Capture the cell that displays the provided text and extract its [X, Y] central coordinate. 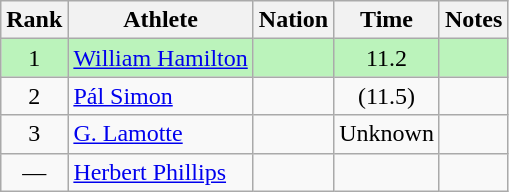
1 [34, 58]
Pál Simon [160, 96]
Notes [473, 20]
3 [34, 134]
Rank [34, 20]
Athlete [160, 20]
Unknown [387, 134]
Herbert Phillips [160, 172]
G. Lamotte [160, 134]
Time [387, 20]
2 [34, 96]
(11.5) [387, 96]
— [34, 172]
Nation [293, 20]
11.2 [387, 58]
William Hamilton [160, 58]
